Find where the given text appears and provide that cell's center as [X, Y] coordinate. 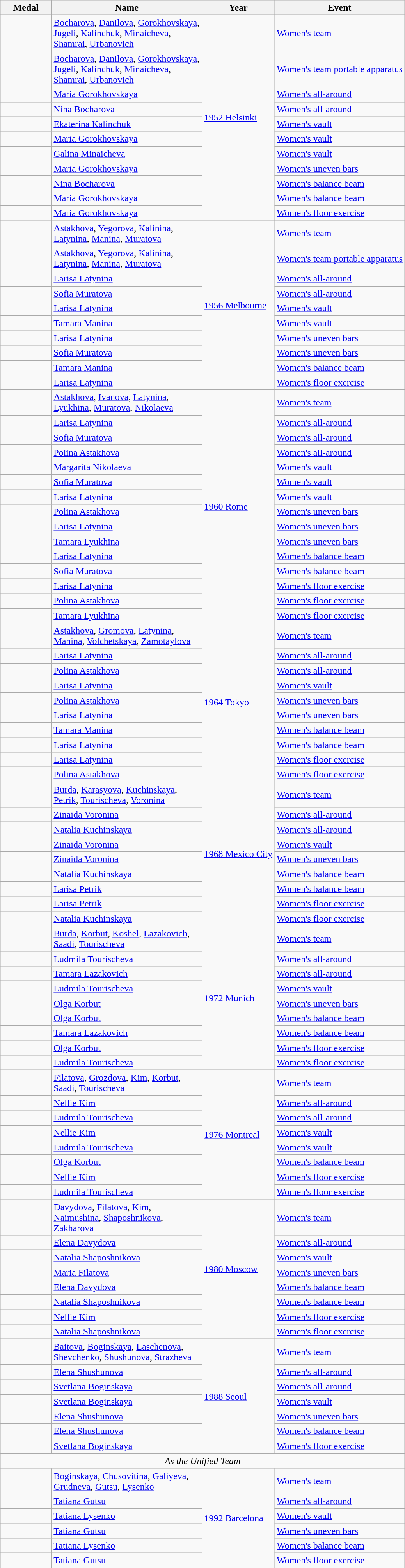
Baitova, Boginskaya, Laschenova, Shevchenko, Shushunova, Strazheva [127, 1352]
1964 Tokyo [238, 703]
Ekaterina Kalinchuk [127, 124]
1976 Montreal [238, 1135]
Burda, Karasyova, Kuchinskaya, Petrik, Tourischeva, Voronina [127, 795]
Astakhova, Gromova, Latynina, Manina, Volchetskaya, Zamotaylova [127, 635]
Burda, Korbut, Koshel, Lazakovich, Saadi, Tourischeva [127, 939]
1960 Rome [238, 506]
1972 Munich [238, 998]
Margarita Nikolaeva [127, 467]
Davydova, Filatova, Kim, Naimushina, Shaposhnikova, Zakharova [127, 1217]
1956 Melbourne [238, 306]
Astakhova, Ivanova, Latynina, Lyukhina, Muratova, Nikolaeva [127, 402]
As the Unified Team [203, 1461]
Maria Filatova [127, 1272]
Filatova, Grozdova, Kim, Korbut, Saadi, Tourischeva [127, 1083]
1952 Helsinki [238, 118]
Name [127, 8]
Year [238, 8]
1968 Mexico City [238, 854]
Boginskaya, Chusovitina, Galiyeva, Grudneva, Gutsu, Lysenko [127, 1481]
1992 Barcelona [238, 1518]
Medal [26, 8]
Event [340, 8]
1988 Seoul [238, 1396]
Galina Minaicheva [127, 154]
1980 Moscow [238, 1269]
